Locate the cell with the specified text and output its [x, y] center coordinate. 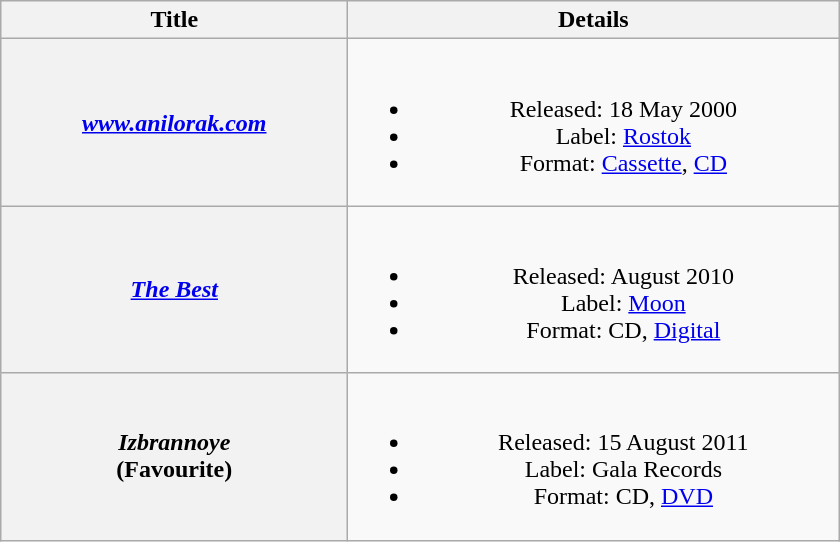
Title [174, 20]
The Best [174, 290]
Released: 18 May 2000Label: RostokFormat: Cassette, CD [594, 122]
Released: August 2010Label: MoonFormat: CD, Digital [594, 290]
www.anilorak.com [174, 122]
Izbrannoye(Favourite) [174, 456]
Released: 15 August 2011Label: Gala RecordsFormat: CD, DVD [594, 456]
Details [594, 20]
